Extract the (x, y) coordinate from the center of the cell holding the provided text.  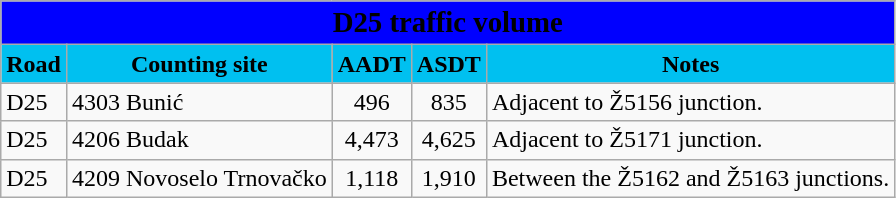
Adjacent to Ž5171 junction. (690, 140)
ASDT (448, 64)
4,473 (372, 140)
4,625 (448, 140)
AADT (372, 64)
Counting site (199, 64)
496 (372, 102)
Adjacent to Ž5156 junction. (690, 102)
Notes (690, 64)
D25 traffic volume (448, 23)
1,118 (372, 178)
Between the Ž5162 and Ž5163 junctions. (690, 178)
4209 Novoselo Trnovačko (199, 178)
1,910 (448, 178)
Road (34, 64)
4206 Budak (199, 140)
835 (448, 102)
4303 Bunić (199, 102)
